Output the [X, Y] coordinate of the center of the cell containing the given text.  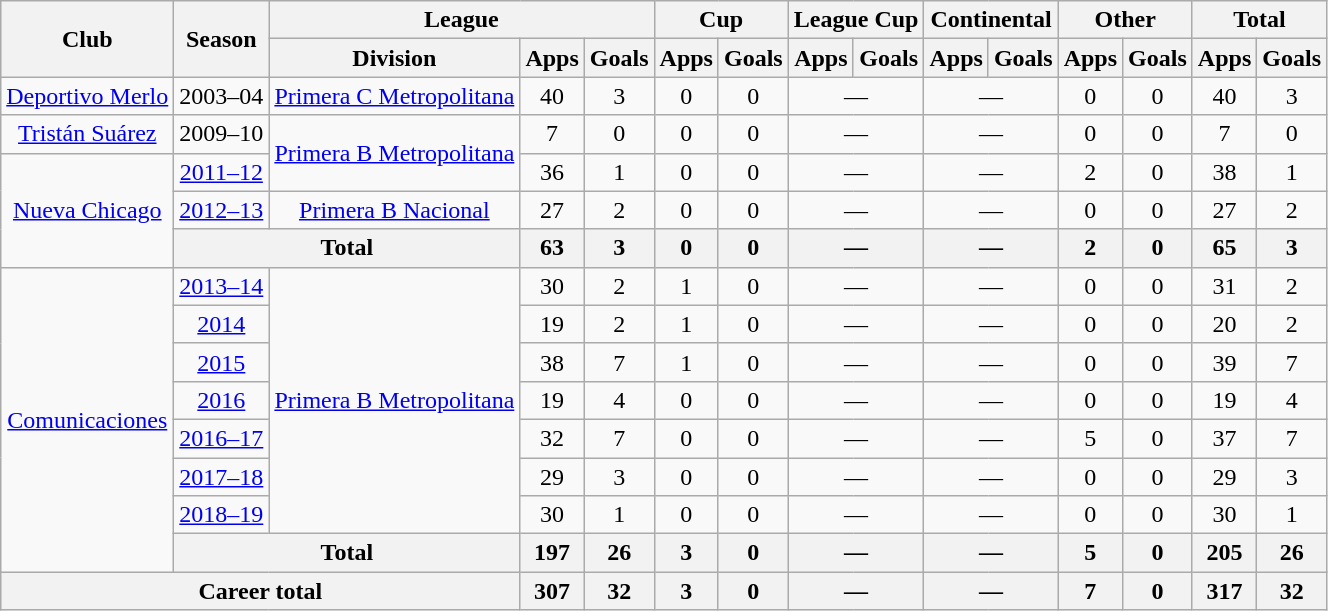
2014 [222, 324]
197 [552, 553]
20 [1224, 324]
205 [1224, 553]
2013–14 [222, 286]
2009–10 [222, 134]
2017–18 [222, 477]
2011–12 [222, 172]
39 [1224, 362]
36 [552, 172]
2003–04 [222, 96]
Deportivo Merlo [88, 96]
Nueva Chicago [88, 210]
League [462, 20]
Comunicaciones [88, 419]
2015 [222, 362]
317 [1224, 591]
Primera C Metropolitana [394, 96]
Season [222, 39]
31 [1224, 286]
Division [394, 58]
Other [1125, 20]
2016 [222, 400]
2012–13 [222, 210]
2016–17 [222, 438]
Tristán Suárez [88, 134]
Primera B Nacional [394, 210]
63 [552, 248]
Club [88, 39]
Continental [991, 20]
Career total [260, 591]
307 [552, 591]
65 [1224, 248]
Cup [721, 20]
League Cup [856, 20]
37 [1224, 438]
2018–19 [222, 515]
